Search for the cell housing the specified text and yield its (X, Y) center coordinate. 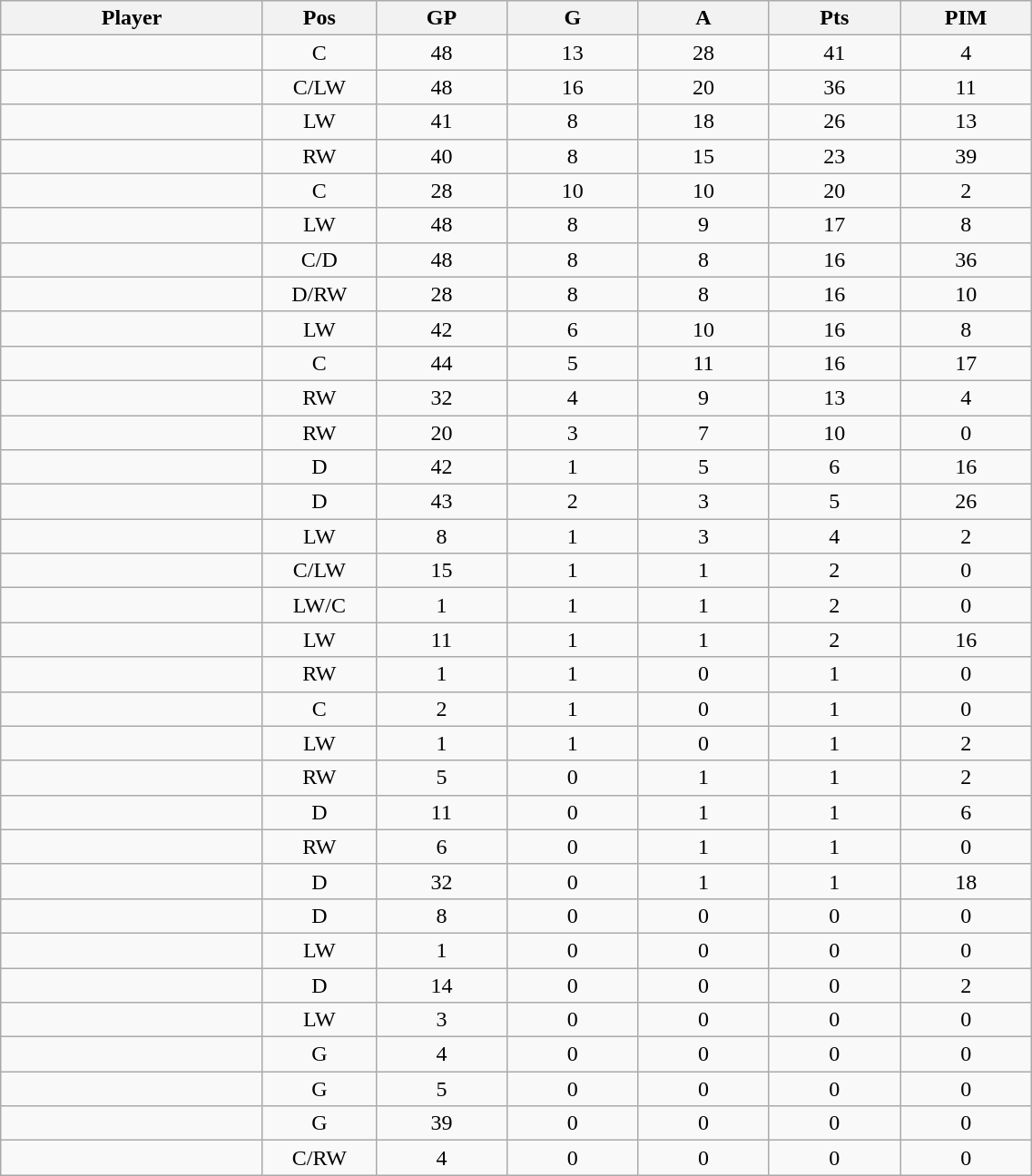
7 (703, 433)
23 (834, 156)
Pts (834, 18)
C/RW (319, 1158)
40 (441, 156)
Pos (319, 18)
44 (441, 363)
PIM (966, 18)
D/RW (319, 294)
GP (441, 18)
14 (441, 985)
43 (441, 502)
LW/C (319, 605)
Player (133, 18)
A (703, 18)
C/D (319, 260)
